Detect which cell encompasses the target text, then output its [X, Y] center coordinate. 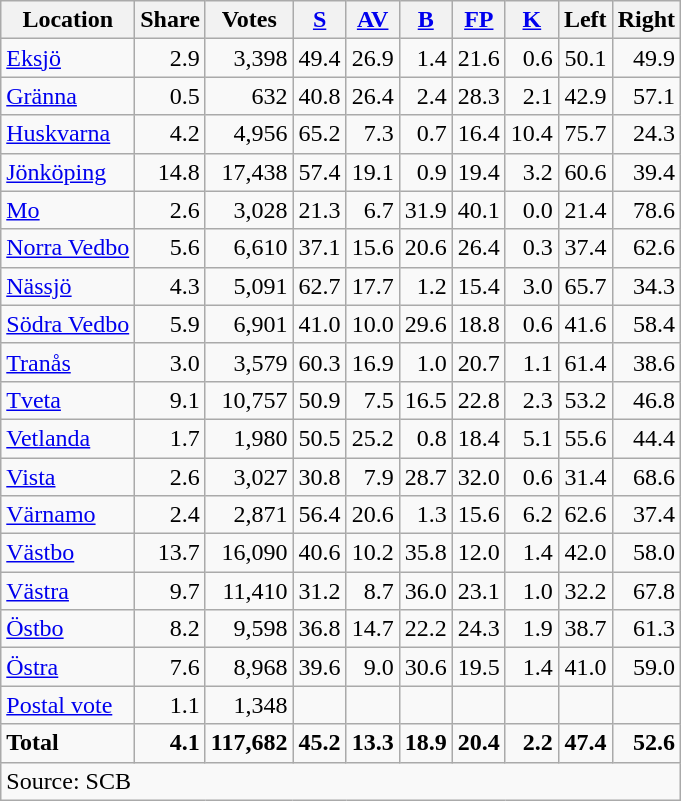
S [320, 20]
62.7 [320, 286]
7.3 [372, 134]
10.2 [372, 553]
Source: SCB [341, 781]
5.1 [532, 438]
Jönköping [68, 172]
40.8 [320, 96]
39.4 [646, 172]
5.6 [170, 248]
31.4 [585, 477]
21.3 [320, 210]
0.3 [532, 248]
36.0 [426, 591]
18.9 [426, 743]
39.6 [320, 667]
42.0 [585, 553]
49.9 [646, 58]
Huskvarna [68, 134]
19.4 [478, 172]
0.9 [426, 172]
61.4 [585, 362]
35.8 [426, 553]
75.7 [585, 134]
2.3 [532, 400]
8,968 [249, 667]
57.1 [646, 96]
9.7 [170, 591]
6,610 [249, 248]
55.6 [585, 438]
29.6 [426, 324]
Right [646, 20]
6.2 [532, 515]
20.7 [478, 362]
30.6 [426, 667]
31.2 [320, 591]
38.6 [646, 362]
Östra [68, 667]
1.9 [532, 629]
11,410 [249, 591]
7.5 [372, 400]
4,956 [249, 134]
22.8 [478, 400]
21.4 [585, 210]
K [532, 20]
56.4 [320, 515]
Total [68, 743]
0.0 [532, 210]
Tranås [68, 362]
Left [585, 20]
10.4 [532, 134]
2,871 [249, 515]
Tveta [68, 400]
37.1 [320, 248]
40.1 [478, 210]
58.0 [646, 553]
60.6 [585, 172]
18.8 [478, 324]
13.3 [372, 743]
30.8 [320, 477]
Postal vote [68, 705]
46.8 [646, 400]
Värnamo [68, 515]
Vetlanda [68, 438]
16.5 [426, 400]
32.2 [585, 591]
Vista [68, 477]
Votes [249, 20]
68.6 [646, 477]
57.4 [320, 172]
42.9 [585, 96]
26.9 [372, 58]
3,028 [249, 210]
41.6 [585, 324]
44.4 [646, 438]
2.2 [532, 743]
Location [68, 20]
0.8 [426, 438]
32.0 [478, 477]
45.2 [320, 743]
Västra [68, 591]
0.5 [170, 96]
10.0 [372, 324]
36.8 [320, 629]
49.4 [320, 58]
FP [478, 20]
2.1 [532, 96]
1,980 [249, 438]
21.6 [478, 58]
3,579 [249, 362]
6,901 [249, 324]
1.2 [426, 286]
5.9 [170, 324]
3.2 [532, 172]
9,598 [249, 629]
34.3 [646, 286]
65.2 [320, 134]
65.7 [585, 286]
20.4 [478, 743]
4.3 [170, 286]
B [426, 20]
17.7 [372, 286]
58.4 [646, 324]
1,348 [249, 705]
Share [170, 20]
50.9 [320, 400]
40.6 [320, 553]
19.5 [478, 667]
Norra Vedbo [68, 248]
28.7 [426, 477]
17,438 [249, 172]
4.1 [170, 743]
10,757 [249, 400]
22.2 [426, 629]
Västbo [68, 553]
50.1 [585, 58]
Gränna [68, 96]
0.7 [426, 134]
7.9 [372, 477]
61.3 [646, 629]
Mo [68, 210]
14.8 [170, 172]
28.3 [478, 96]
9.0 [372, 667]
31.9 [426, 210]
5,091 [249, 286]
2.9 [170, 58]
16.9 [372, 362]
12.0 [478, 553]
1.7 [170, 438]
38.7 [585, 629]
78.6 [646, 210]
632 [249, 96]
52.6 [646, 743]
60.3 [320, 362]
117,682 [249, 743]
18.4 [478, 438]
9.1 [170, 400]
1.3 [426, 515]
8.2 [170, 629]
3,027 [249, 477]
Östbo [68, 629]
50.5 [320, 438]
23.1 [478, 591]
16,090 [249, 553]
3,398 [249, 58]
AV [372, 20]
Nässjö [68, 286]
14.7 [372, 629]
Södra Vedbo [68, 324]
7.6 [170, 667]
16.4 [478, 134]
15.4 [478, 286]
8.7 [372, 591]
53.2 [585, 400]
25.2 [372, 438]
6.7 [372, 210]
13.7 [170, 553]
19.1 [372, 172]
47.4 [585, 743]
4.2 [170, 134]
59.0 [646, 667]
Eksjö [68, 58]
67.8 [646, 591]
